Extract the [X, Y] coordinate from the center of the cell holding the provided text.  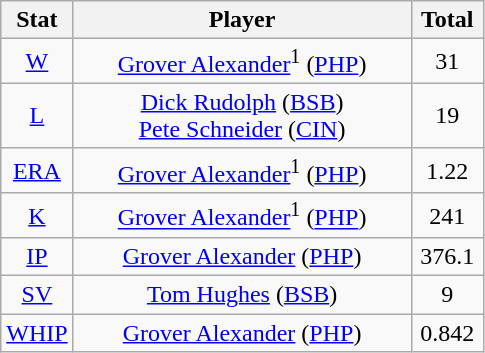
19 [447, 116]
376.1 [447, 257]
SV [37, 295]
1.22 [447, 170]
WHIP [37, 333]
Player [242, 20]
241 [447, 216]
ERA [37, 170]
9 [447, 295]
Stat [37, 20]
Total [447, 20]
W [37, 62]
0.842 [447, 333]
L [37, 116]
Tom Hughes (BSB) [242, 295]
K [37, 216]
31 [447, 62]
Dick Rudolph (BSB)Pete Schneider (CIN) [242, 116]
IP [37, 257]
